Provide the [x, y] coordinate of the cell's center where the given text is located.  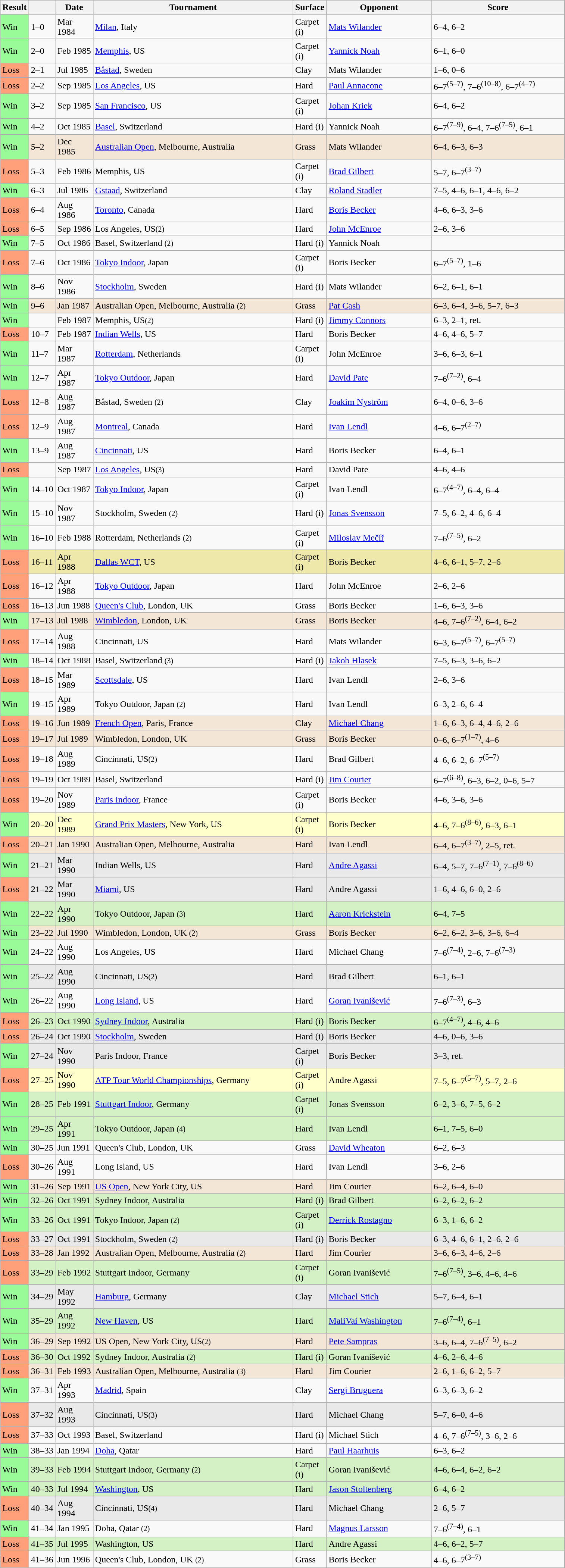
Jun 1996 [74, 1559]
35–29 [42, 1321]
5–2 [42, 147]
4–6, 6–1, 5–7, 2–6 [498, 562]
Oct 1987 [74, 489]
Jun 1989 [74, 723]
Jul 1990 [74, 933]
Madrid, Spain [193, 1390]
36–30 [42, 1357]
33–29 [42, 1272]
Tokyo Outdoor, Japan (2) [193, 704]
Jason Stoltenberg [379, 1489]
16–10 [42, 537]
4–6, 7–6(7–5), 3–6, 2–6 [498, 1435]
Jul 1988 [74, 621]
41–34 [42, 1529]
Nov 1986 [74, 287]
4–6, 0–6, 3–6 [498, 1036]
Dec 1989 [74, 824]
6–4, 6–7(3–7), 2–5, ret. [498, 845]
4–6, 7–6(7–2), 6–4, 6–2 [498, 621]
5–7, 6–4, 6–1 [498, 1297]
36–29 [42, 1342]
1–6, 4–6, 6–0, 2–6 [498, 889]
Los Angeles, US(3) [193, 470]
Jul 1989 [74, 739]
19–20 [42, 800]
6–1, 6–0 [498, 51]
Sep 1991 [74, 1186]
Nov 1987 [74, 513]
19–19 [42, 780]
Tournament [193, 7]
29–25 [42, 1129]
20–21 [42, 845]
Pat Cash [379, 306]
6–3, 6–4, 3–6, 5–7, 6–3 [498, 306]
4–6, 6–7(3–7) [498, 1559]
New Haven, US [193, 1321]
Magnus Larsson [379, 1529]
26–23 [42, 1021]
21–21 [42, 865]
Gstaad, Switzerland [193, 190]
19–16 [42, 723]
Sep 1987 [74, 470]
Miloslav Mečíř [379, 537]
Milan, Italy [193, 27]
6–3 [42, 190]
Australian Open, Melbourne, Australia (3) [193, 1371]
Oct 1992 [74, 1357]
33–28 [42, 1253]
21–22 [42, 889]
5–7, 6–0, 4–6 [498, 1415]
Hamburg, Germany [193, 1297]
ATP Tour World Championships, Germany [193, 1080]
16–13 [42, 605]
Jul 1985 [74, 70]
33–27 [42, 1239]
Basel, Switzerland (3) [193, 660]
1–6, 6–3, 6–4, 4–6, 2–6 [498, 723]
Apr 1990 [74, 913]
US Open, New York City, US(2) [193, 1342]
Aug 1993 [74, 1415]
Doha, Qatar (2) [193, 1529]
6–7(4–7), 4–6, 4–6 [498, 1021]
4–6, 4–6 [498, 470]
Aaron Krickstein [379, 913]
Jan 1987 [74, 306]
37–32 [42, 1415]
Stuttgart Indoor, Germany (2) [193, 1470]
Pete Sampras [379, 1342]
18–14 [42, 660]
27–25 [42, 1080]
14–10 [42, 489]
MaliVai Washington [379, 1321]
Apr 1991 [74, 1129]
6–4 [42, 210]
39–33 [42, 1470]
Aug 1992 [74, 1321]
10–7 [42, 334]
19–17 [42, 739]
Rotterdam, Netherlands (2) [193, 537]
3–6, 6–3, 6–1 [498, 354]
25–22 [42, 977]
6–1, 7–5, 6–0 [498, 1129]
36–31 [42, 1371]
1–6, 0–6 [498, 70]
Aug 1991 [74, 1167]
Feb 1994 [74, 1470]
3–6, 6–3, 4–6, 2–6 [498, 1253]
7–6(7–4), 2–6, 7–6(7–3) [498, 952]
1–0 [42, 27]
Aug 1986 [74, 210]
7–6(7–5), 6–2 [498, 537]
4–6, 6–2, 6–7(5–7) [498, 759]
7–6(7–5), 3–6, 4–6, 4–6 [498, 1272]
Apr 1993 [74, 1390]
6–3, 2–1, ret. [498, 320]
Jun 1991 [74, 1148]
6–7(6–8), 6–3, 6–2, 0–6, 5–7 [498, 780]
Aug 1994 [74, 1508]
Joakim Nyström [379, 402]
Scottsdale, US [193, 680]
French Open, Paris, France [193, 723]
Doha, Qatar [193, 1450]
Rotterdam, Netherlands [193, 354]
6–7(4–7), 6–4, 6–4 [498, 489]
4–6, 7–6(8–6), 6–3, 6–1 [498, 824]
Jul 1994 [74, 1489]
27–24 [42, 1056]
Paul Annacone [379, 86]
7–6(7–3), 6–3 [498, 1001]
Roland Stadler [379, 190]
16–12 [42, 586]
4–6, 6–4, 6–2, 6–2 [498, 1470]
6–4, 7–5 [498, 913]
Jun 1988 [74, 605]
4–6, 3–6, 3–6 [498, 800]
2–6, 2–6 [498, 586]
34–29 [42, 1297]
Oct 1993 [74, 1435]
Tokyo Outdoor, Japan (3) [193, 913]
Los Angeles, US(2) [193, 229]
7–5, 6–3, 3–6, 6–2 [498, 660]
6–2, 6–2, 3–6, 3–6, 6–4 [498, 933]
40–33 [42, 1489]
30–26 [42, 1167]
Queen's Club, London, UK (2) [193, 1559]
17–14 [42, 641]
Jul 1986 [74, 190]
6–4, 6–1 [498, 451]
Sep 1992 [74, 1342]
Sep 1986 [74, 229]
Johan Kriek [379, 106]
6–3, 2–6, 6–4 [498, 704]
6–7(7–9), 6–4, 7–6(7–5), 6–1 [498, 127]
Apr 1987 [74, 378]
16–11 [42, 562]
6–3, 1–6, 6–2 [498, 1220]
Båstad, Sweden (2) [193, 402]
Jan 1995 [74, 1529]
26–22 [42, 1001]
6–1, 6–1 [498, 977]
6–2, 3–6, 7–5, 6–2 [498, 1104]
Nov 1989 [74, 800]
37–33 [42, 1435]
24–22 [42, 952]
Feb 1986 [74, 171]
Mar 1989 [74, 680]
San Francisco, US [193, 106]
Sydney Indoor, Australia (2) [193, 1357]
Aug 1989 [74, 759]
2–6, 5–7 [498, 1508]
7–5, 6–2, 4–6, 6–4 [498, 513]
Feb 1988 [74, 537]
Jakob Hlasek [379, 660]
6–7(5–7), 1–6 [498, 263]
17–13 [42, 621]
18–15 [42, 680]
Jan 1990 [74, 845]
6–3, 6–3, 6–2 [498, 1390]
4–6, 6–7(2–7) [498, 426]
6–4, 6–3, 6–3 [498, 147]
4–6, 6–2, 5–7 [498, 1544]
23–22 [42, 933]
12–7 [42, 378]
May 1992 [74, 1297]
13–9 [42, 451]
Cincinnati, US(3) [193, 1415]
Toronto, Canada [193, 210]
Tokyo Outdoor, Japan (4) [193, 1129]
20–20 [42, 824]
0–6, 6–7(1–7), 4–6 [498, 739]
2–1 [42, 70]
1–6, 6–3, 3–6 [498, 605]
33–26 [42, 1220]
Oct 1988 [74, 660]
7–5, 4–6, 6–1, 4–6, 6–2 [498, 190]
15–10 [42, 513]
Grand Prix Masters, New York, US [193, 824]
Wimbledon, London, UK (2) [193, 933]
Derrick Rostagno [379, 1220]
2–6, 1–6, 6–2, 5–7 [498, 1371]
Jan 1994 [74, 1450]
22–22 [42, 913]
8–6 [42, 287]
Cincinnati, US(4) [193, 1508]
Feb 1985 [74, 51]
6–5 [42, 229]
6–3, 4–6, 6–1, 2–6, 2–6 [498, 1239]
Paul Haarhuis [379, 1450]
Miami, US [193, 889]
Oct 1989 [74, 780]
3–3, ret. [498, 1056]
7–6(7–2), 6–4 [498, 378]
Båstad, Sweden [193, 70]
Surface [310, 7]
4–6, 6–3, 3–6 [498, 210]
5–7, 6–7(3–7) [498, 171]
7–6 [42, 263]
6–7(5–7), 7–6(10–8), 6–7(4–7) [498, 86]
David Wheaton [379, 1148]
32–26 [42, 1201]
6–3, 6–2 [498, 1450]
US Open, New York City, US [193, 1186]
6–2, 6–4, 6–0 [498, 1186]
30–25 [42, 1148]
12–8 [42, 402]
4–6, 2–6, 4–6 [498, 1357]
6–2, 6–3 [498, 1148]
26–24 [42, 1036]
9–6 [42, 306]
Dallas WCT, US [193, 562]
Dec 1985 [74, 147]
Feb 1992 [74, 1272]
Feb 1991 [74, 1104]
2–2 [42, 86]
6–2, 6–2, 6–2 [498, 1201]
3–6, 6–4, 7–6(7–5), 6–2 [498, 1342]
Oct 1985 [74, 127]
Aug 1988 [74, 641]
28–25 [42, 1104]
7–5, 6–7(5–7), 5–7, 2–6 [498, 1080]
Mar 1984 [74, 27]
Jimmy Connors [379, 320]
Tokyo Indoor, Japan (2) [193, 1220]
6–4, 5–7, 7–6(7–1), 7–6(8–6) [498, 865]
Apr 1989 [74, 704]
6–3, 6–7(5–7), 6–7(5–7) [498, 641]
3–2 [42, 106]
3–6, 2–6 [498, 1167]
11–7 [42, 354]
Memphis, US(2) [193, 320]
5–3 [42, 171]
2–0 [42, 51]
Jan 1992 [74, 1253]
Montreal, Canada [193, 426]
7–5 [42, 243]
Opponent [379, 7]
37–31 [42, 1390]
Feb 1993 [74, 1371]
Jul 1995 [74, 1544]
4–6, 4–6, 5–7 [498, 334]
41–36 [42, 1559]
12–9 [42, 426]
Sergi Bruguera [379, 1390]
Date [74, 7]
6–2, 6–1, 6–1 [498, 287]
40–34 [42, 1508]
Mar 1987 [74, 354]
38–33 [42, 1450]
41–35 [42, 1544]
Score [498, 7]
19–18 [42, 759]
19–15 [42, 704]
4–2 [42, 127]
31–26 [42, 1186]
6–4, 0–6, 3–6 [498, 402]
Basel, Switzerland (2) [193, 243]
Result [15, 7]
